Return [X, Y] of the center of cell containing provided text 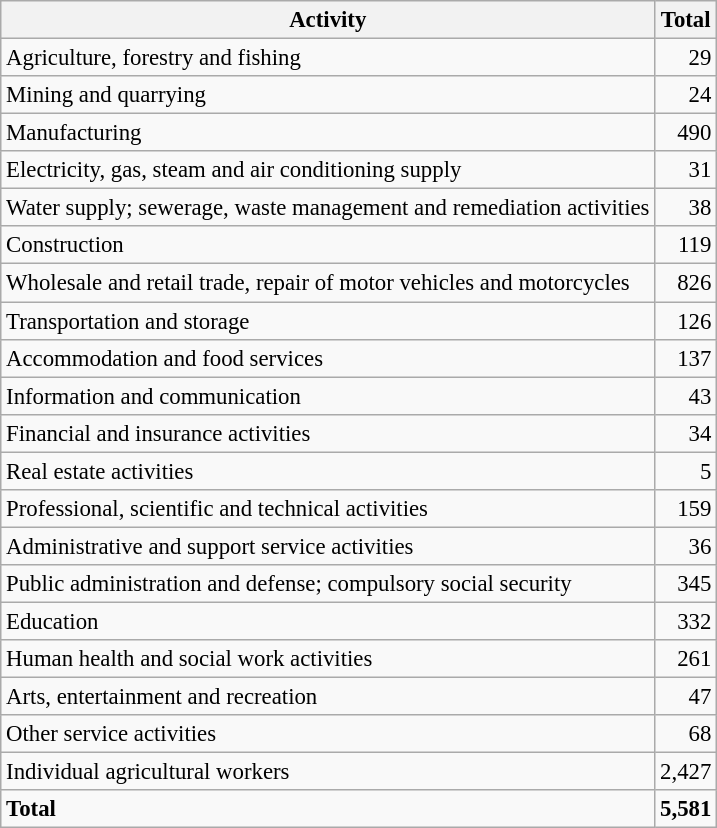
68 [686, 734]
Agriculture, forestry and fishing [328, 58]
Real estate activities [328, 471]
Manufacturing [328, 133]
36 [686, 546]
Human health and social work activities [328, 659]
119 [686, 245]
Water supply; sewerage, waste management and remediation activities [328, 208]
5,581 [686, 809]
826 [686, 283]
137 [686, 358]
Activity [328, 20]
38 [686, 208]
Electricity, gas, steam and air conditioning supply [328, 170]
Individual agricultural workers [328, 772]
Accommodation and food services [328, 358]
490 [686, 133]
Education [328, 621]
126 [686, 321]
31 [686, 170]
Arts, entertainment and recreation [328, 697]
159 [686, 509]
47 [686, 697]
Wholesale and retail trade, repair of motor vehicles and motorcycles [328, 283]
2,427 [686, 772]
Mining and quarrying [328, 95]
261 [686, 659]
29 [686, 58]
34 [686, 433]
345 [686, 584]
5 [686, 471]
43 [686, 396]
Administrative and support service activities [328, 546]
Professional, scientific and technical activities [328, 509]
24 [686, 95]
Financial and insurance activities [328, 433]
Other service activities [328, 734]
Public administration and defense; compulsory social security [328, 584]
Construction [328, 245]
332 [686, 621]
Information and communication [328, 396]
Transportation and storage [328, 321]
